Search for the cell housing the specified text and yield its [X, Y] center coordinate. 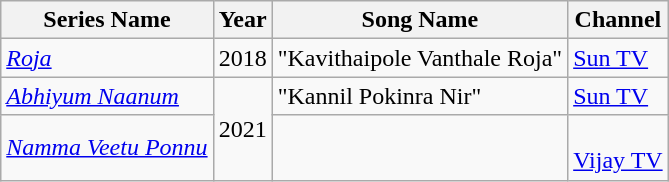
Year [242, 20]
2018 [242, 58]
Abhiyum Naanum [107, 96]
Vijay TV [618, 148]
Roja [107, 58]
Channel [618, 20]
Series Name [107, 20]
"Kannil Pokinra Nir" [420, 96]
2021 [242, 128]
Namma Veetu Ponnu [107, 148]
"Kavithaipole Vanthale Roja" [420, 58]
Song Name [420, 20]
